Scan for the cell matching the given text and deliver its (x, y) coordinate at center. 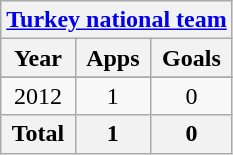
Goals (192, 58)
Apps (112, 58)
2012 (38, 96)
Year (38, 58)
Total (38, 134)
Turkey national team (117, 20)
